From the cell containing the given text, extract its center point as (X, Y) coordinate. 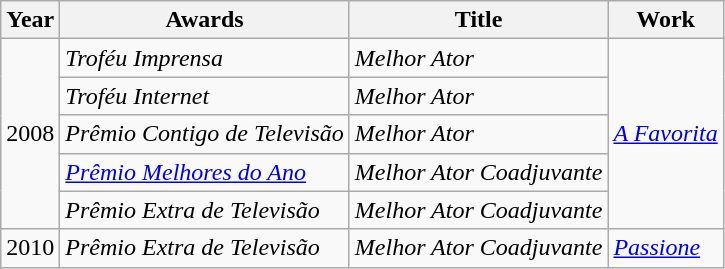
Title (478, 20)
Troféu Imprensa (205, 58)
Work (666, 20)
2010 (30, 248)
2008 (30, 134)
A Favorita (666, 134)
Year (30, 20)
Awards (205, 20)
Prêmio Contigo de Televisão (205, 134)
Passione (666, 248)
Prêmio Melhores do Ano (205, 172)
Troféu Internet (205, 96)
